Find where the given text appears and provide that cell's center as (x, y) coordinate. 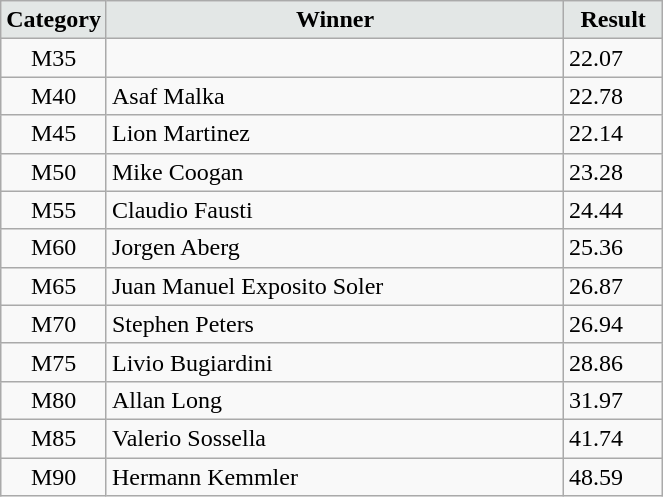
31.97 (614, 400)
Valerio Sossella (334, 438)
M85 (54, 438)
22.14 (614, 134)
Category (54, 20)
Hermann Kemmler (334, 477)
M70 (54, 324)
Livio Bugiardini (334, 362)
M75 (54, 362)
M55 (54, 210)
Juan Manuel Exposito Soler (334, 286)
22.07 (614, 58)
28.86 (614, 362)
M50 (54, 172)
Claudio Fausti (334, 210)
Mike Coogan (334, 172)
Stephen Peters (334, 324)
M35 (54, 58)
23.28 (614, 172)
Winner (334, 20)
M45 (54, 134)
M60 (54, 248)
M40 (54, 96)
Allan Long (334, 400)
M90 (54, 477)
M65 (54, 286)
22.78 (614, 96)
25.36 (614, 248)
M80 (54, 400)
48.59 (614, 477)
26.87 (614, 286)
41.74 (614, 438)
Result (614, 20)
Jorgen Aberg (334, 248)
Asaf Malka (334, 96)
24.44 (614, 210)
Lion Martinez (334, 134)
26.94 (614, 324)
